Scan for the cell matching the given text and deliver its [x, y] coordinate at center. 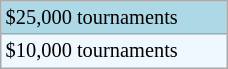
$10,000 tournaments [114, 51]
$25,000 tournaments [114, 17]
